Provide the (X, Y) coordinate of the cell's center where the given text is located.  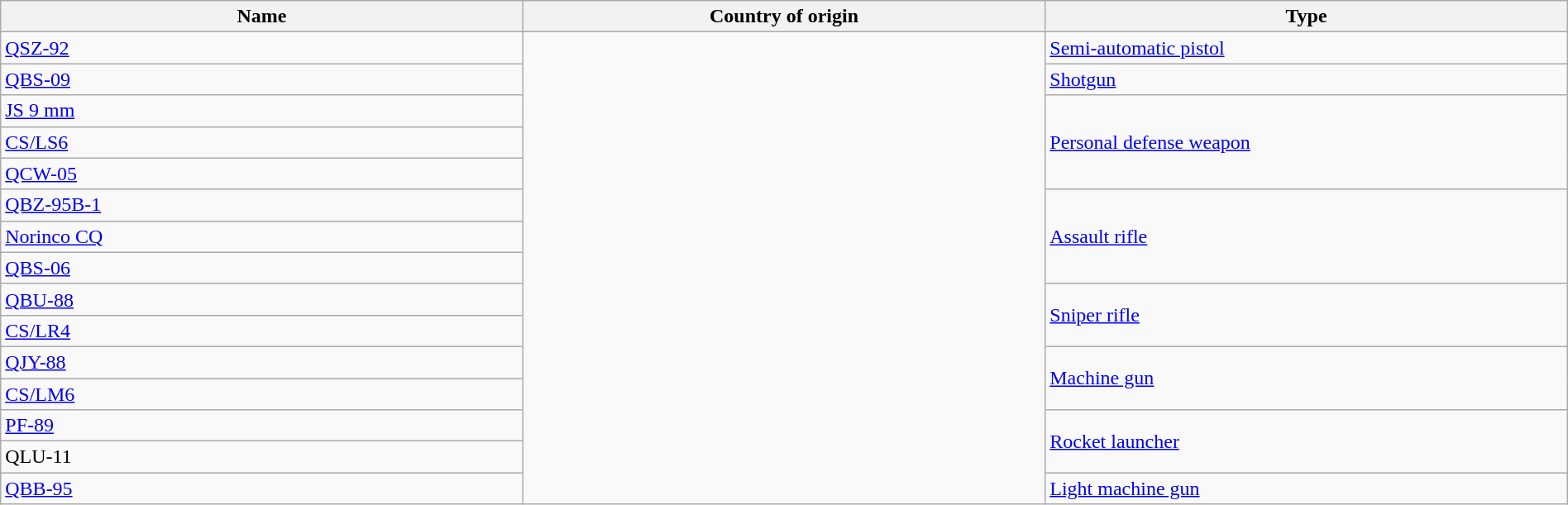
CS/LS6 (262, 142)
PF-89 (262, 426)
Semi-automatic pistol (1307, 48)
Country of origin (784, 17)
JS 9 mm (262, 111)
Sniper rifle (1307, 315)
CS/LM6 (262, 394)
QLU-11 (262, 457)
QBU-88 (262, 299)
Personal defense weapon (1307, 142)
Name (262, 17)
Type (1307, 17)
QBB-95 (262, 488)
QBS-06 (262, 268)
Assault rifle (1307, 236)
QBZ-95B-1 (262, 205)
Machine gun (1307, 378)
QBS-09 (262, 79)
Shotgun (1307, 79)
Light machine gun (1307, 488)
Norinco CQ (262, 236)
QCW-05 (262, 174)
Rocket launcher (1307, 441)
QSZ-92 (262, 48)
QJY-88 (262, 362)
CS/LR4 (262, 331)
